Detect which cell encompasses the target text, then output its [x, y] center coordinate. 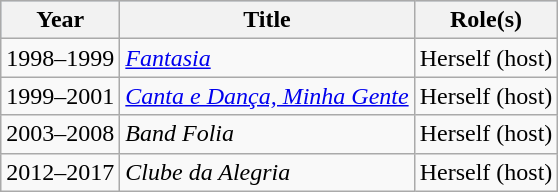
1998–1999 [60, 58]
Canta e Dança, Minha Gente [267, 96]
2003–2008 [60, 134]
Clube da Alegria [267, 172]
2012–2017 [60, 172]
Year [60, 20]
Role(s) [486, 20]
Band Folia [267, 134]
Title [267, 20]
1999–2001 [60, 96]
Fantasia [267, 58]
